Pinpoint the cell where the given text exists, returning its [x, y] midpoint coordinate. 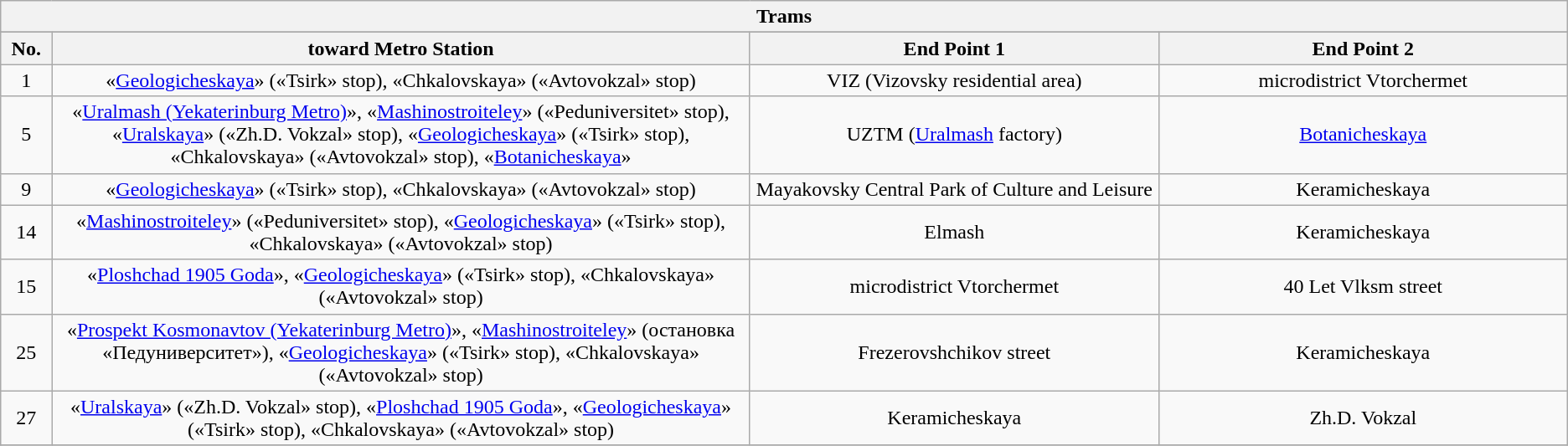
Frezerovshchikov street [954, 352]
toward Metro Station [401, 49]
VIZ (Vizovsky residential area) [954, 80]
5 [27, 135]
«Mashinostroiteley» («Peduniversitet» stop), «Geologicheskaya» («Tsirk» stop), «Chkalovskaya» («Avtovokzal» stop) [401, 233]
40 Let Vlksm street [1363, 286]
Trams [784, 17]
1 [27, 80]
14 [27, 233]
9 [27, 189]
Elmash [954, 233]
End Point 1 [954, 49]
27 [27, 418]
«Uralskaya» («Zh.D. Vokzal» stop), «Ploshchad 1905 Goda», «Geologicheskaya» («Tsirk» stop), «Chkalovskaya» («Avtovokzal» stop) [401, 418]
UZTM (Uralmash factory) [954, 135]
Botanicheskaya [1363, 135]
End Point 2 [1363, 49]
Zh.D. Vokzal [1363, 418]
No. [27, 49]
Mayakovsky Central Park of Culture and Leisure [954, 189]
«Ploshchad 1905 Goda», «Geologicheskaya» («Tsirk» stop), «Chkalovskaya» («Avtovokzal» stop) [401, 286]
25 [27, 352]
15 [27, 286]
